Capture the cell that displays the provided text and extract its (X, Y) central coordinate. 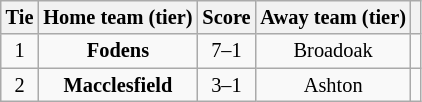
Broadoak (332, 51)
Fodens (118, 51)
Home team (tier) (118, 17)
2 (20, 85)
7–1 (226, 51)
Tie (20, 17)
3–1 (226, 85)
Away team (tier) (332, 17)
Macclesfield (118, 85)
1 (20, 51)
Ashton (332, 85)
Score (226, 17)
